Output the [X, Y] coordinate of the center of the cell containing the given text.  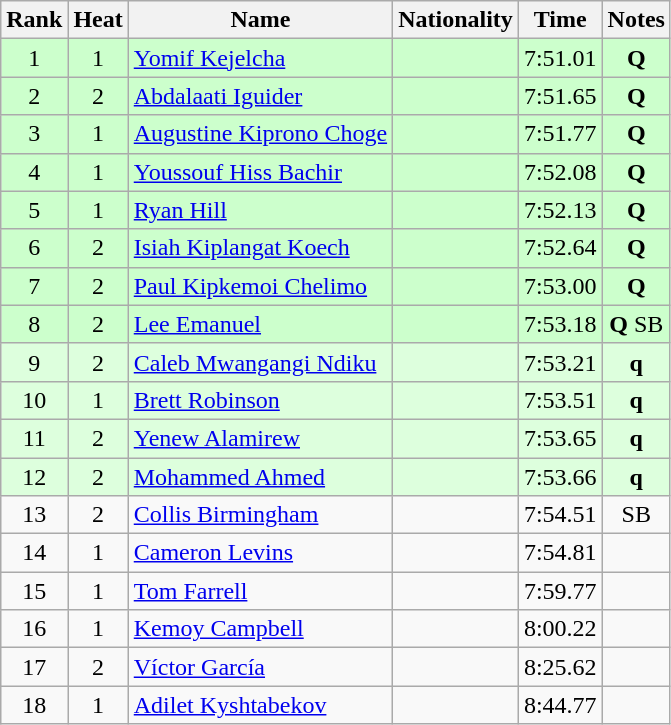
15 [34, 591]
10 [34, 400]
7:53.18 [560, 324]
3 [34, 134]
13 [34, 515]
Brett Robinson [260, 400]
Yomif Kejelcha [260, 58]
7:53.65 [560, 438]
7 [34, 286]
Paul Kipkemoi Chelimo [260, 286]
Heat [98, 20]
Lee Emanuel [260, 324]
Youssouf Hiss Bachir [260, 172]
Adilet Kyshtabekov [260, 705]
7:53.00 [560, 286]
Augustine Kiprono Choge [260, 134]
4 [34, 172]
11 [34, 438]
16 [34, 629]
SB [636, 515]
14 [34, 553]
8:25.62 [560, 667]
7:51.01 [560, 58]
Kemoy Campbell [260, 629]
Time [560, 20]
Nationality [456, 20]
Ryan Hill [260, 210]
7:52.13 [560, 210]
Q SB [636, 324]
Collis Birmingham [260, 515]
Tom Farrell [260, 591]
18 [34, 705]
Isiah Kiplangat Koech [260, 248]
Name [260, 20]
5 [34, 210]
Notes [636, 20]
Víctor García [260, 667]
8 [34, 324]
Caleb Mwangangi Ndiku [260, 362]
7:59.77 [560, 591]
7:53.66 [560, 477]
7:54.51 [560, 515]
7:51.65 [560, 96]
7:52.64 [560, 248]
7:53.21 [560, 362]
8:00.22 [560, 629]
7:54.81 [560, 553]
Abdalaati Iguider [260, 96]
7:51.77 [560, 134]
7:53.51 [560, 400]
7:52.08 [560, 172]
Rank [34, 20]
6 [34, 248]
12 [34, 477]
8:44.77 [560, 705]
Mohammed Ahmed [260, 477]
9 [34, 362]
17 [34, 667]
Cameron Levins [260, 553]
Yenew Alamirew [260, 438]
